Output the (X, Y) coordinate of the center of the cell containing the given text.  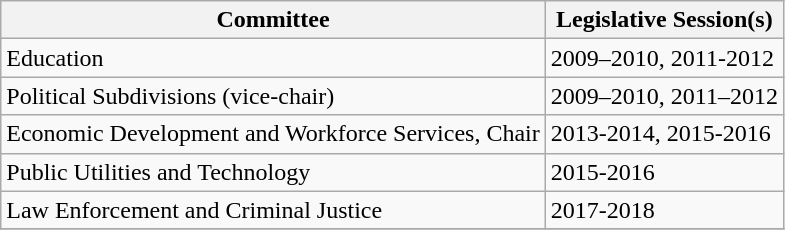
2009–2010, 2011-2012 (664, 58)
2013-2014, 2015-2016 (664, 134)
Economic Development and Workforce Services, Chair (274, 134)
2015-2016 (664, 172)
Law Enforcement and Criminal Justice (274, 210)
Public Utilities and Technology (274, 172)
Committee (274, 20)
2009–2010, 2011–2012 (664, 96)
Legislative Session(s) (664, 20)
Political Subdivisions (vice-chair) (274, 96)
2017-2018 (664, 210)
Education (274, 58)
